For the text-containing cell, return its midpoint in (x, y) coordinate format. 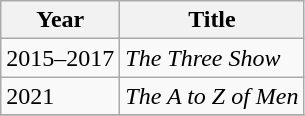
The A to Z of Men (212, 96)
Year (60, 20)
The Three Show (212, 58)
Title (212, 20)
2015–2017 (60, 58)
2021 (60, 96)
